Capture the cell that displays the provided text and extract its (x, y) central coordinate. 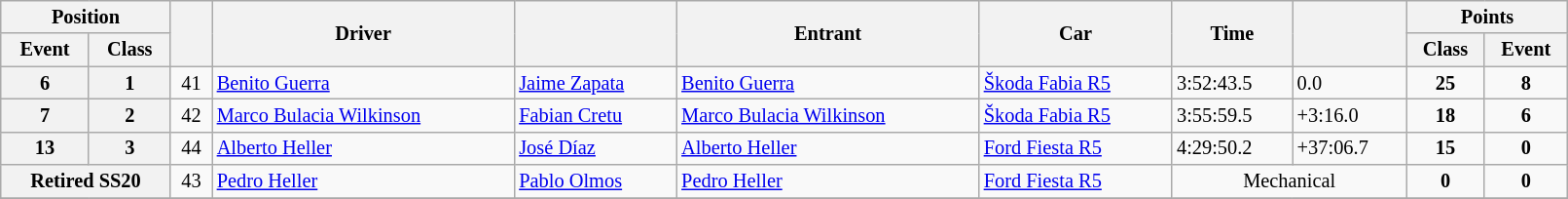
Mechanical (1289, 181)
43 (191, 181)
3 (129, 148)
7 (45, 115)
José Díaz (596, 148)
2 (129, 115)
8 (1526, 83)
41 (191, 83)
25 (1445, 83)
15 (1445, 148)
+37:06.7 (1349, 148)
Time (1232, 33)
Jaime Zapata (596, 83)
Position (86, 17)
Driver (364, 33)
4:29:50.2 (1232, 148)
Pablo Olmos (596, 181)
Points (1487, 17)
3:55:59.5 (1232, 115)
18 (1445, 115)
44 (191, 148)
42 (191, 115)
Car (1076, 33)
0.0 (1349, 83)
Fabian Cretu (596, 115)
Entrant (827, 33)
+3:16.0 (1349, 115)
3:52:43.5 (1232, 83)
13 (45, 148)
Retired SS20 (86, 181)
1 (129, 83)
